Provide the [x, y] coordinate of the cell's center where the given text is located.  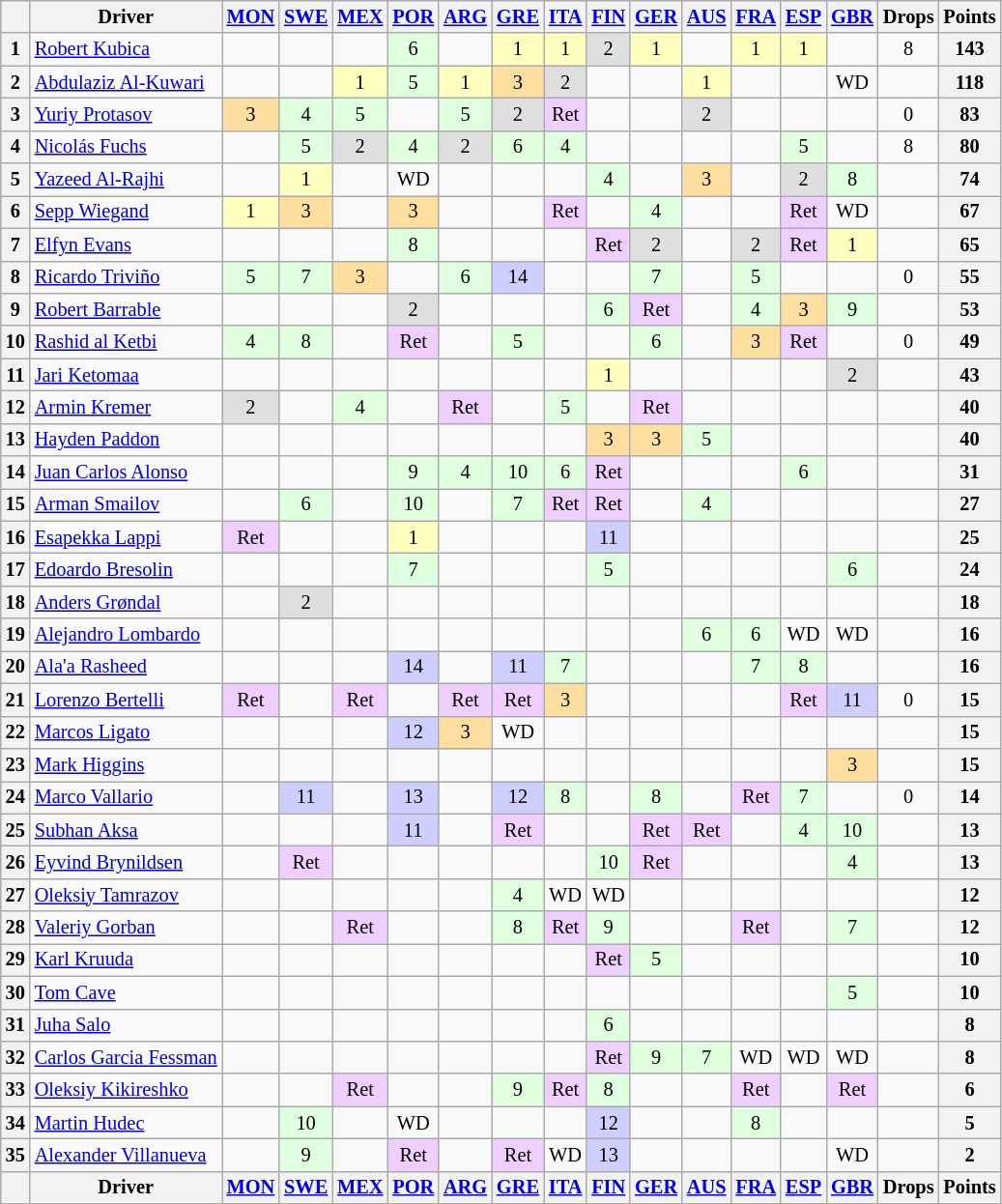
19 [15, 635]
34 [15, 1123]
Oleksiy Tamrazov [126, 895]
35 [15, 1155]
32 [15, 1057]
74 [969, 180]
23 [15, 764]
Alexander Villanueva [126, 1155]
Hayden Paddon [126, 440]
55 [969, 277]
Marco Vallario [126, 797]
65 [969, 244]
Anders Grøndal [126, 602]
67 [969, 212]
Karl Kruuda [126, 960]
Ala'a Rasheed [126, 667]
Ricardo Triviño [126, 277]
Oleksiy Kikireshko [126, 1090]
143 [969, 49]
26 [15, 862]
Subhan Aksa [126, 830]
Alejandro Lombardo [126, 635]
20 [15, 667]
Arman Smailov [126, 504]
Lorenzo Bertelli [126, 700]
Edoardo Bresolin [126, 569]
Mark Higgins [126, 764]
Jari Ketomaa [126, 375]
Tom Cave [126, 992]
Yazeed Al-Rajhi [126, 180]
Sepp Wiegand [126, 212]
Eyvind Brynildsen [126, 862]
Carlos Garcia Fessman [126, 1057]
22 [15, 732]
83 [969, 114]
80 [969, 147]
Juan Carlos Alonso [126, 473]
43 [969, 375]
Rashid al Ketbi [126, 342]
Yuriy Protasov [126, 114]
Esapekka Lappi [126, 537]
118 [969, 82]
33 [15, 1090]
49 [969, 342]
Marcos Ligato [126, 732]
21 [15, 700]
Robert Barrable [126, 309]
Abdulaziz Al-Kuwari [126, 82]
Armin Kremer [126, 407]
Juha Salo [126, 1025]
Robert Kubica [126, 49]
53 [969, 309]
17 [15, 569]
Elfyn Evans [126, 244]
28 [15, 928]
Valeriy Gorban [126, 928]
Nicolás Fuchs [126, 147]
29 [15, 960]
Martin Hudec [126, 1123]
30 [15, 992]
